Search for the cell housing the specified text and yield its (x, y) center coordinate. 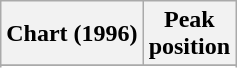
Peakposition (189, 34)
Chart (1996) (72, 34)
